Find where the given text appears and provide that cell's center as [X, Y] coordinate. 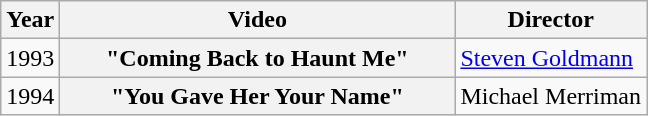
"Coming Back to Haunt Me" [258, 58]
1994 [30, 96]
Steven Goldmann [551, 58]
Director [551, 20]
Michael Merriman [551, 96]
1993 [30, 58]
Year [30, 20]
Video [258, 20]
"You Gave Her Your Name" [258, 96]
